Output the [X, Y] coordinate of the center of the cell containing the given text.  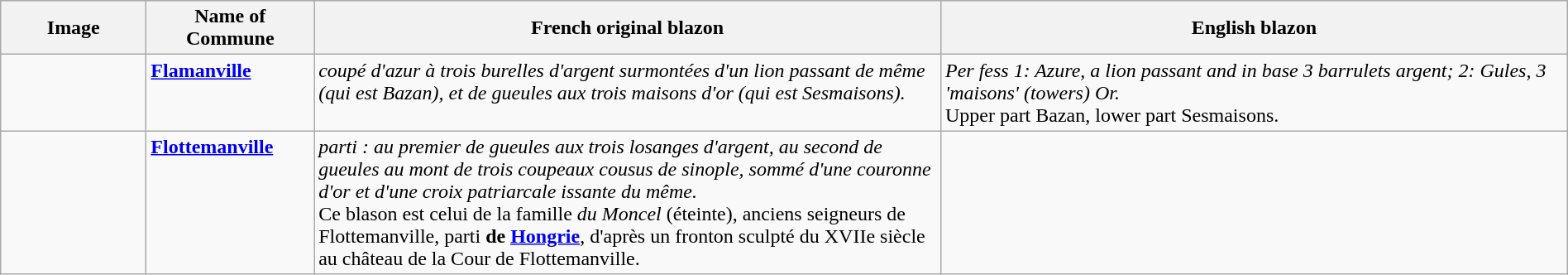
Flamanville [230, 93]
Name of Commune [230, 28]
Image [74, 28]
English blazon [1254, 28]
Per fess 1: Azure, a lion passant and in base 3 barrulets argent; 2: Gules, 3 'maisons' (towers) Or.Upper part Bazan, lower part Sesmaisons. [1254, 93]
Flottemanville [230, 202]
French original blazon [628, 28]
